Capture the cell that displays the provided text and extract its [X, Y] central coordinate. 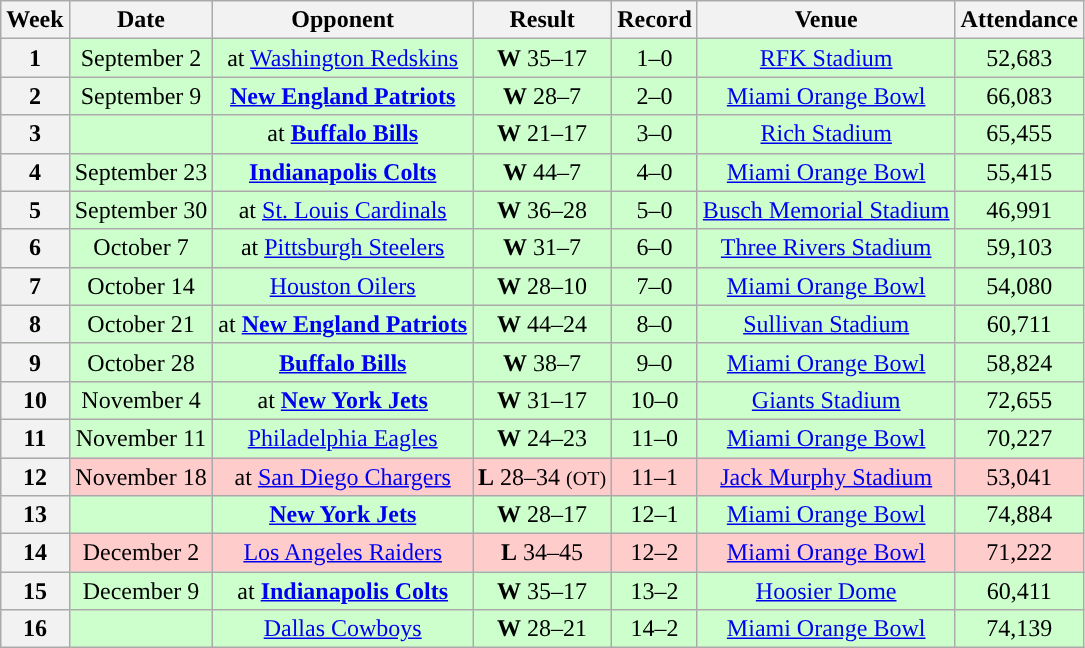
9 [35, 362]
74,139 [1019, 629]
58,824 [1019, 362]
Giants Stadium [826, 400]
59,103 [1019, 248]
W 31–17 [542, 400]
at Indianapolis Colts [343, 591]
Attendance [1019, 20]
at Pittsburgh Steelers [343, 248]
15 [35, 591]
W 24–23 [542, 438]
13–2 [655, 591]
Indianapolis Colts [343, 172]
New England Patriots [343, 96]
W 28–10 [542, 286]
14–2 [655, 629]
Philadelphia Eagles [343, 438]
W 38–7 [542, 362]
September 2 [141, 58]
October 21 [141, 324]
Record [655, 20]
December 9 [141, 591]
60,411 [1019, 591]
Opponent [343, 20]
Venue [826, 20]
at Washington Redskins [343, 58]
October 28 [141, 362]
Three Rivers Stadium [826, 248]
at New England Patriots [343, 324]
60,711 [1019, 324]
12–2 [655, 553]
12 [35, 477]
3–0 [655, 134]
Date [141, 20]
46,991 [1019, 210]
10–0 [655, 400]
4 [35, 172]
74,884 [1019, 515]
14 [35, 553]
7–0 [655, 286]
65,455 [1019, 134]
2–0 [655, 96]
W 21–17 [542, 134]
5 [35, 210]
at San Diego Chargers [343, 477]
W 31–7 [542, 248]
November 4 [141, 400]
L 28–34 (OT) [542, 477]
72,655 [1019, 400]
Dallas Cowboys [343, 629]
New York Jets [343, 515]
W 28–7 [542, 96]
September 23 [141, 172]
66,083 [1019, 96]
at New York Jets [343, 400]
11–0 [655, 438]
8 [35, 324]
W 36–28 [542, 210]
Busch Memorial Stadium [826, 210]
55,415 [1019, 172]
September 30 [141, 210]
L 34–45 [542, 553]
4–0 [655, 172]
71,222 [1019, 553]
at St. Louis Cardinals [343, 210]
Buffalo Bills [343, 362]
11–1 [655, 477]
Hoosier Dome [826, 591]
52,683 [1019, 58]
8–0 [655, 324]
RFK Stadium [826, 58]
W 28–17 [542, 515]
11 [35, 438]
Result [542, 20]
November 18 [141, 477]
W 28–21 [542, 629]
1–0 [655, 58]
W 44–24 [542, 324]
9–0 [655, 362]
10 [35, 400]
12–1 [655, 515]
2 [35, 96]
6–0 [655, 248]
1 [35, 58]
13 [35, 515]
Jack Murphy Stadium [826, 477]
5–0 [655, 210]
Sullivan Stadium [826, 324]
Houston Oilers [343, 286]
W 44–7 [542, 172]
53,041 [1019, 477]
54,080 [1019, 286]
6 [35, 248]
70,227 [1019, 438]
Week [35, 20]
7 [35, 286]
Los Angeles Raiders [343, 553]
October 7 [141, 248]
October 14 [141, 286]
November 11 [141, 438]
December 2 [141, 553]
3 [35, 134]
Rich Stadium [826, 134]
16 [35, 629]
September 9 [141, 96]
at Buffalo Bills [343, 134]
